Output the (X, Y) coordinate of the center of the cell containing the given text.  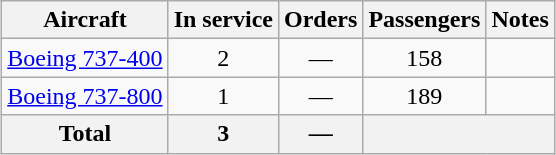
158 (424, 58)
Passengers (424, 20)
Notes (520, 20)
3 (223, 134)
189 (424, 96)
Orders (320, 20)
Total (85, 134)
Boeing 737-400 (85, 58)
Boeing 737-800 (85, 96)
Aircraft (85, 20)
In service (223, 20)
1 (223, 96)
2 (223, 58)
